From the cell containing the given text, extract its center point as (x, y) coordinate. 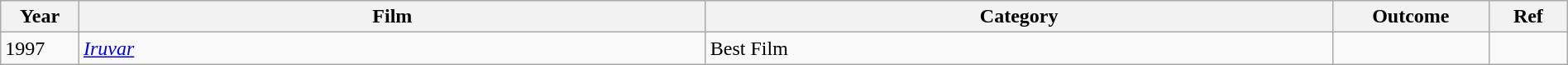
Category (1019, 17)
Outcome (1411, 17)
1997 (40, 48)
Iruvar (392, 48)
Film (392, 17)
Ref (1528, 17)
Best Film (1019, 48)
Year (40, 17)
